Detect which cell encompasses the target text, then output its (X, Y) center coordinate. 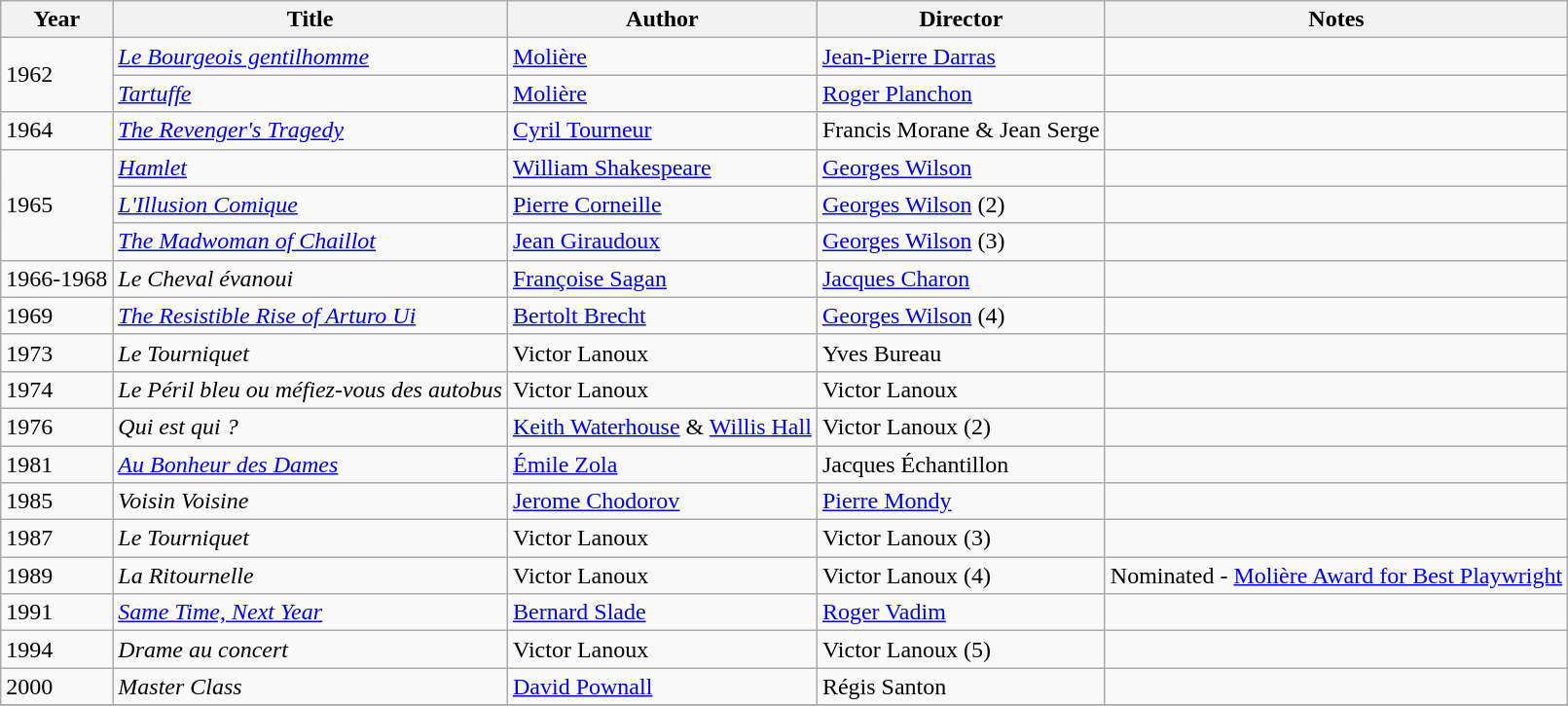
Victor Lanoux (3) (961, 539)
Yves Bureau (961, 353)
Cyril Tourneur (662, 130)
Le Péril bleu ou méfiez-vous des autobus (310, 390)
1989 (56, 576)
Director (961, 19)
Régis Santon (961, 687)
Georges Wilson (4) (961, 316)
Jacques Échantillon (961, 464)
Pierre Corneille (662, 204)
Year (56, 19)
2000 (56, 687)
Bertolt Brecht (662, 316)
The Resistible Rise of Arturo Ui (310, 316)
Bernard Slade (662, 613)
Le Bourgeois gentilhomme (310, 56)
1976 (56, 427)
1962 (56, 75)
Keith Waterhouse & Willis Hall (662, 427)
Jean-Pierre Darras (961, 56)
Francis Morane & Jean Serge (961, 130)
Roger Planchon (961, 93)
1969 (56, 316)
1964 (56, 130)
Same Time, Next Year (310, 613)
Georges Wilson (3) (961, 242)
Tartuffe (310, 93)
Nominated - Molière Award for Best Playwright (1335, 576)
Voisin Voisine (310, 502)
The Madwoman of Chaillot (310, 242)
Jean Giraudoux (662, 242)
Author (662, 19)
1974 (56, 390)
Master Class (310, 687)
Victor Lanoux (5) (961, 650)
Title (310, 19)
Hamlet (310, 167)
Françoise Sagan (662, 279)
Jerome Chodorov (662, 502)
Qui est qui ? (310, 427)
Georges Wilson (961, 167)
Jacques Charon (961, 279)
1981 (56, 464)
David Pownall (662, 687)
Notes (1335, 19)
1987 (56, 539)
1965 (56, 204)
L'Illusion Comique (310, 204)
Au Bonheur des Dames (310, 464)
1994 (56, 650)
Le Cheval évanoui (310, 279)
Georges Wilson (2) (961, 204)
Pierre Mondy (961, 502)
William Shakespeare (662, 167)
The Revenger's Tragedy (310, 130)
Roger Vadim (961, 613)
1966-1968 (56, 279)
1973 (56, 353)
Victor Lanoux (4) (961, 576)
Émile Zola (662, 464)
1991 (56, 613)
1985 (56, 502)
La Ritournelle (310, 576)
Drame au concert (310, 650)
Victor Lanoux (2) (961, 427)
